Extract the [x, y] coordinate from the center of the cell holding the provided text.  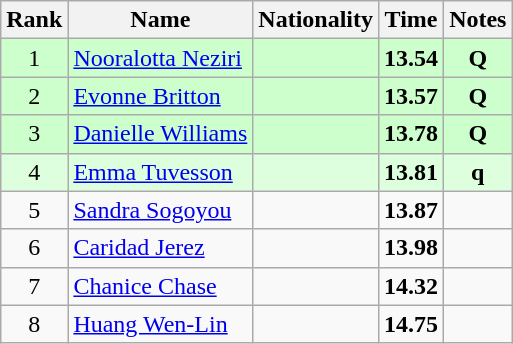
2 [34, 96]
13.57 [412, 96]
13.54 [412, 58]
8 [34, 324]
14.75 [412, 324]
Name [160, 20]
4 [34, 172]
Time [412, 20]
Danielle Williams [160, 134]
Evonne Britton [160, 96]
14.32 [412, 286]
7 [34, 286]
Nationality [316, 20]
Huang Wen-Lin [160, 324]
5 [34, 210]
Emma Tuvesson [160, 172]
6 [34, 248]
Sandra Sogoyou [160, 210]
3 [34, 134]
Rank [34, 20]
q [478, 172]
Chanice Chase [160, 286]
Nooralotta Neziri [160, 58]
13.78 [412, 134]
13.87 [412, 210]
13.98 [412, 248]
13.81 [412, 172]
1 [34, 58]
Notes [478, 20]
Caridad Jerez [160, 248]
